Provide the (X, Y) coordinate of the cell's center where the given text is located.  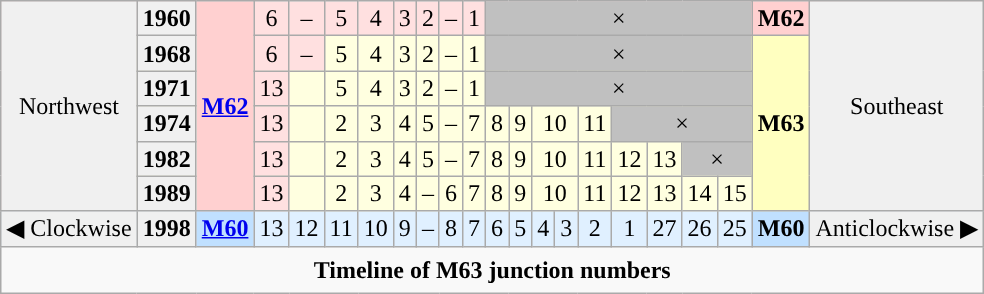
15 (734, 194)
◀ Clockwise (69, 228)
1989 (166, 194)
14 (700, 194)
M63 (781, 124)
1968 (166, 54)
25 (734, 228)
Timeline of M63 junction numbers (492, 270)
26 (700, 228)
Southeast (897, 106)
1974 (166, 124)
1960 (166, 18)
27 (664, 228)
Northwest (69, 106)
1982 (166, 158)
1971 (166, 88)
1998 (166, 228)
Anticlockwise ▶ (897, 228)
